Identify which cell holds the provided text, then report its [x, y] central coordinate. 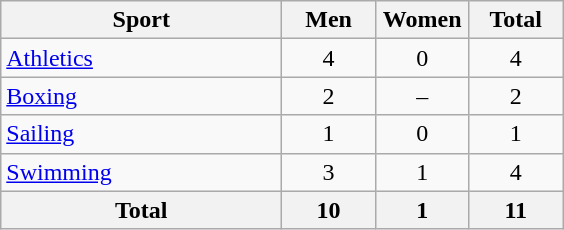
10 [329, 210]
– [422, 96]
Swimming [142, 172]
11 [516, 210]
Boxing [142, 96]
Women [422, 20]
Athletics [142, 58]
Sailing [142, 134]
Sport [142, 20]
Men [329, 20]
3 [329, 172]
